Capture the cell that displays the provided text and extract its [X, Y] central coordinate. 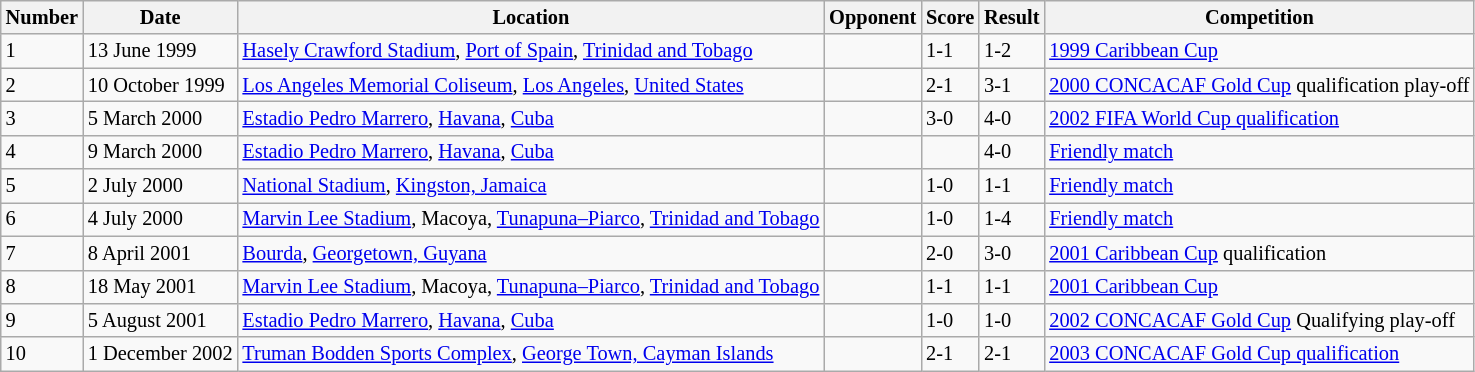
Opponent [872, 17]
Los Angeles Memorial Coliseum, Los Angeles, United States [532, 85]
1-4 [1012, 219]
2002 CONCACAF Gold Cup Qualifying play-off [1259, 320]
Bourda, Georgetown, Guyana [532, 253]
1-2 [1012, 51]
Hasely Crawford Stadium, Port of Spain, Trinidad and Tobago [532, 51]
2000 CONCACAF Gold Cup qualification play-off [1259, 85]
8 April 2001 [160, 253]
Date [160, 17]
9 [42, 320]
9 March 2000 [160, 152]
National Stadium, Kingston, Jamaica [532, 186]
10 [42, 354]
10 October 1999 [160, 85]
4 [42, 152]
18 May 2001 [160, 287]
Location [532, 17]
4 July 2000 [160, 219]
5 March 2000 [160, 118]
5 August 2001 [160, 320]
2 [42, 85]
2-0 [950, 253]
7 [42, 253]
2001 Caribbean Cup qualification [1259, 253]
1 December 2002 [160, 354]
6 [42, 219]
Number [42, 17]
3-1 [1012, 85]
8 [42, 287]
Result [1012, 17]
Competition [1259, 17]
5 [42, 186]
13 June 1999 [160, 51]
1999 Caribbean Cup [1259, 51]
3 [42, 118]
2 July 2000 [160, 186]
Truman Bodden Sports Complex, George Town, Cayman Islands [532, 354]
2003 CONCACAF Gold Cup qualification [1259, 354]
2001 Caribbean Cup [1259, 287]
1 [42, 51]
2002 FIFA World Cup qualification [1259, 118]
Score [950, 17]
